Capture the cell that displays the provided text and extract its [X, Y] central coordinate. 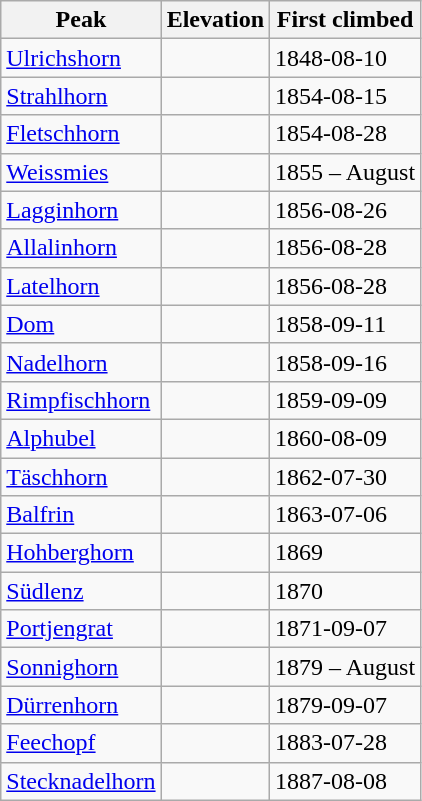
Sonnighorn [81, 667]
1856-08-26 [346, 210]
Ulrichshorn [81, 58]
1858-09-11 [346, 324]
1871-09-07 [346, 629]
Elevation [215, 20]
Dürrenhorn [81, 705]
1879-09-07 [346, 705]
Alphubel [81, 438]
Weissmies [81, 172]
1887-08-08 [346, 781]
Lagginhorn [81, 210]
Feechopf [81, 743]
1854-08-28 [346, 134]
Balfrin [81, 515]
Allalinhorn [81, 248]
Strahlhorn [81, 96]
Portjengrat [81, 629]
1859-09-09 [346, 400]
1879 – August [346, 667]
Hohberghorn [81, 553]
1854-08-15 [346, 96]
Täschhorn [81, 477]
1883-07-28 [346, 743]
Nadelhorn [81, 362]
1863-07-06 [346, 515]
1848-08-10 [346, 58]
Dom [81, 324]
Latelhorn [81, 286]
Fletschhorn [81, 134]
Südlenz [81, 591]
1860-08-09 [346, 438]
Stecknadelhorn [81, 781]
1870 [346, 591]
Rimpfischhorn [81, 400]
1855 – August [346, 172]
1869 [346, 553]
1858-09-16 [346, 362]
1862-07-30 [346, 477]
Peak [81, 20]
First climbed [346, 20]
